Return the [X, Y] coordinate for the center point of the cell that contains the specified text.  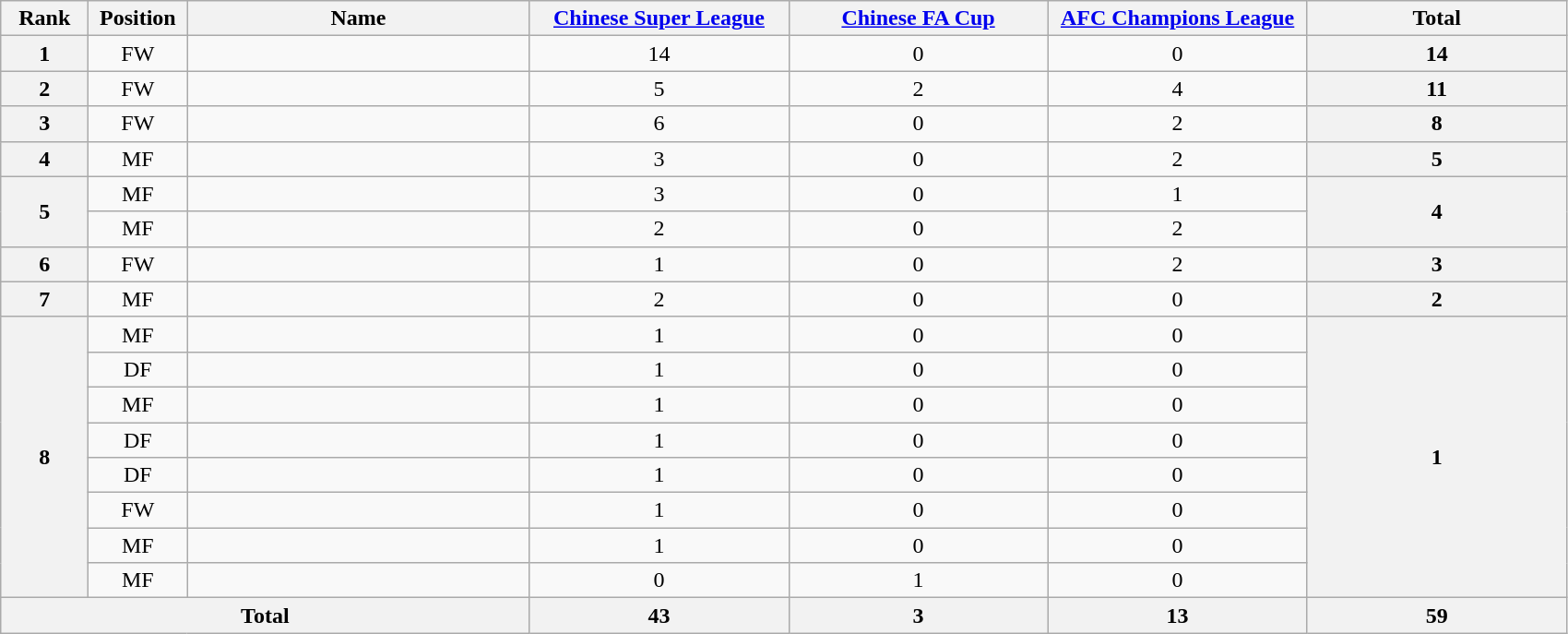
Rank [44, 18]
Chinese FA Cup [919, 18]
13 [1177, 616]
Name [358, 18]
Position [138, 18]
43 [659, 616]
7 [44, 299]
Chinese Super League [659, 18]
AFC Champions League [1177, 18]
59 [1437, 616]
11 [1437, 89]
